From the cell containing the given text, extract its center point as (X, Y) coordinate. 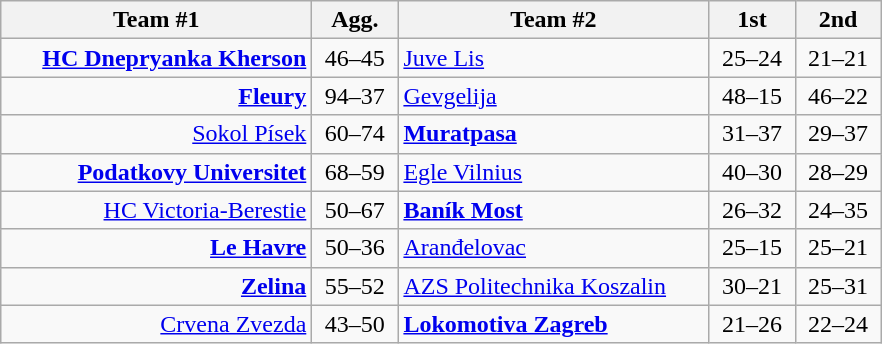
50–36 (355, 248)
25–21 (838, 248)
48–15 (752, 96)
22–24 (838, 324)
31–37 (752, 134)
24–35 (838, 210)
2nd (838, 20)
29–37 (838, 134)
25–31 (838, 286)
68–59 (355, 172)
Aranđelovac (554, 248)
25–15 (752, 248)
94–37 (355, 96)
43–50 (355, 324)
Crvena Zvezda (156, 324)
21–21 (838, 58)
Lokomotiva Zagreb (554, 324)
AZS Politechnika Koszalin (554, 286)
Team #2 (554, 20)
60–74 (355, 134)
25–24 (752, 58)
21–26 (752, 324)
Le Havre (156, 248)
Juve Lis (554, 58)
Agg. (355, 20)
Zelina (156, 286)
55–52 (355, 286)
1st (752, 20)
40–30 (752, 172)
26–32 (752, 210)
50–67 (355, 210)
HC Dnepryanka Kherson (156, 58)
Fleury (156, 96)
Sokol Písek (156, 134)
Egle Vilnius (554, 172)
28–29 (838, 172)
30–21 (752, 286)
46–22 (838, 96)
Baník Most (554, 210)
Gevgelija (554, 96)
Team #1 (156, 20)
46–45 (355, 58)
HC Victoria-Berestie (156, 210)
Podatkovy Universitet (156, 172)
Muratpasa (554, 134)
